Find where the given text appears and provide that cell's center as (X, Y) coordinate. 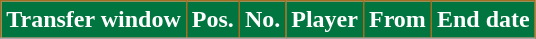
No. (262, 20)
Player (325, 20)
From (397, 20)
Transfer window (94, 20)
Pos. (212, 20)
End date (483, 20)
